Locate the cell with the specified text and output its [x, y] center coordinate. 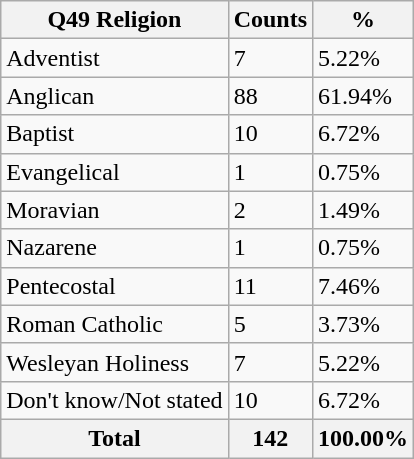
3.73% [364, 324]
88 [270, 96]
Q49 Religion [114, 20]
Don't know/Not stated [114, 400]
Pentecostal [114, 286]
100.00% [364, 438]
142 [270, 438]
61.94% [364, 96]
Anglican [114, 96]
Roman Catholic [114, 324]
Counts [270, 20]
1.49% [364, 210]
Baptist [114, 134]
Evangelical [114, 172]
Moravian [114, 210]
Wesleyan Holiness [114, 362]
Nazarene [114, 248]
2 [270, 210]
Adventist [114, 58]
7.46% [364, 286]
5 [270, 324]
% [364, 20]
11 [270, 286]
Total [114, 438]
